Return the [x, y] coordinate for the center point of the cell that contains the specified text.  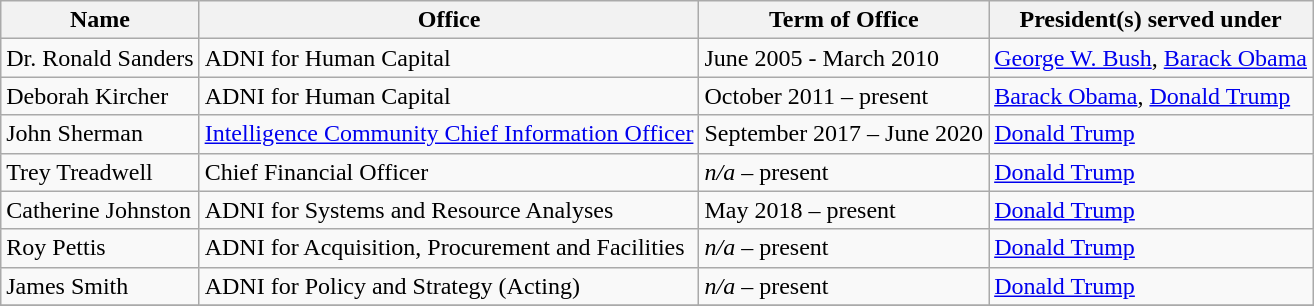
Name [100, 20]
Office [449, 20]
John Sherman [100, 134]
Catherine Johnston [100, 210]
President(s) served under [1151, 20]
George W. Bush, Barack Obama [1151, 58]
June 2005 - March 2010 [844, 58]
ADNI for Policy and Strategy (Acting) [449, 286]
Barack Obama, Donald Trump [1151, 96]
Intelligence Community Chief Information Officer [449, 134]
September 2017 – June 2020 [844, 134]
Trey Treadwell [100, 172]
James Smith [100, 286]
May 2018 – present [844, 210]
Roy Pettis [100, 248]
Chief Financial Officer [449, 172]
October 2011 – present [844, 96]
ADNI for Acquisition, Procurement and Facilities [449, 248]
Dr. Ronald Sanders [100, 58]
Deborah Kircher [100, 96]
Term of Office [844, 20]
ADNI for Systems and Resource Analyses [449, 210]
